Identify which cell holds the provided text, then report its [X, Y] central coordinate. 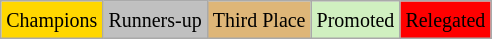
Promoted [356, 20]
Third Place [259, 20]
Champions [52, 20]
Runners-up [155, 20]
Relegated [446, 20]
